Detect which cell encompasses the target text, then output its (x, y) center coordinate. 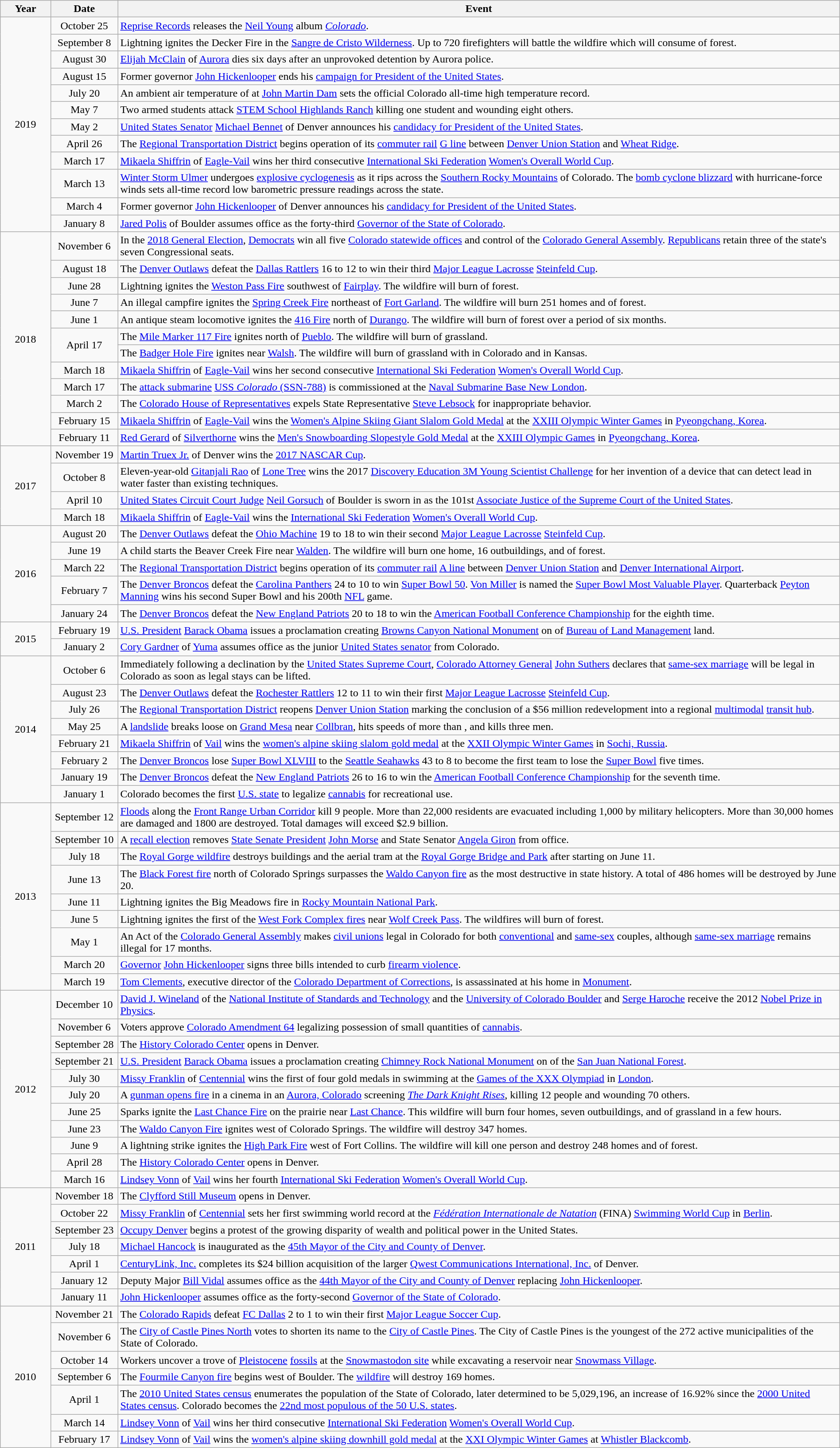
November 19 (84, 454)
Missy Franklin of Centennial wins the first of four gold medals in swimming at the Games of the XXX Olympiad in London. (478, 1078)
2016 (26, 574)
The Fourmile Canyon fire begins west of Boulder. The wildfire will destroy 169 homes. (478, 1377)
June 1 (84, 320)
September 6 (84, 1377)
Reprise Records releases the Neil Young album Colorado. (478, 26)
The Denver Outlaws defeat the Ohio Machine 19 to 18 to win their second Major League Lacrosse Steinfeld Cup. (478, 534)
August 15 (84, 76)
January 1 (84, 794)
Mikaela Shiffrin of Eagle-Vail wins the Women's Alpine Skiing Giant Slalom Gold Medal at the XXIII Olympic Winter Games in Pyeongchang, Korea. (478, 421)
The Mile Marker 117 Fire ignites north of Pueblo. The wildfire will burn of grassland. (478, 336)
April 10 (84, 500)
Former governor John Hickenlooper of Denver announces his candidacy for President of the United States. (478, 206)
October 25 (84, 26)
A child starts the Beaver Creek Fire near Walden. The wildfire will burn one home, 16 outbuildings, and of forest. (478, 551)
October 22 (84, 1213)
Michael Hancock is inaugurated as the 45th Mayor of the City and County of Denver. (478, 1247)
February 19 (84, 630)
June 28 (84, 286)
United States Circuit Court Judge Neil Gorsuch of Boulder is sworn in as the 101st Associate Justice of the Supreme Court of the United States. (478, 500)
Jared Polis of Boulder assumes office as the forty-third Governor of the State of Colorado. (478, 223)
U.S. President Barack Obama issues a proclamation creating Browns Canyon National Monument on of Bureau of Land Management land. (478, 630)
2018 (26, 339)
United States Senator Michael Bennet of Denver announces his candidacy for President of the United States. (478, 127)
March 13 (84, 183)
October 14 (84, 1360)
Lightning ignites the first of the West Fork Complex fires near Wolf Creek Pass. The wildfires will burn of forest. (478, 919)
Lindsey Vonn of Vail wins her fourth International Ski Federation Women's Overall World Cup. (478, 1179)
May 1 (84, 942)
An ambient air temperature of at John Martin Dam sets the official Colorado all-time high temperature record. (478, 93)
February 2 (84, 760)
August 23 (84, 693)
January 11 (84, 1297)
December 10 (84, 1004)
Workers uncover a trove of Pleistocene fossils at the Snowmastodon site while excavating a reservoir near Snowmass Village. (478, 1360)
September 23 (84, 1230)
The Denver Broncos lose Super Bowl XLVIII to the Seattle Seahawks 43 to 8 to become the first team to lose the Super Bowl five times. (478, 760)
May 25 (84, 726)
March 22 (84, 568)
June 9 (84, 1146)
January 8 (84, 223)
September 21 (84, 1061)
Lightning ignites the Decker Fire in the Sangre de Cristo Wilderness. Up to 720 firefighters will battle the wildfire which will consume of forest. (478, 43)
January 12 (84, 1280)
The Regional Transportation District begins operation of its commuter rail A line between Denver Union Station and Denver International Airport. (478, 568)
Date (84, 9)
Two armed students attack STEM School Highlands Ranch killing one student and wounding eight others. (478, 110)
Red Gerard of Silverthorne wins the Men's Snowboarding Slopestyle Gold Medal at the XXIII Olympic Games in Pyeongchang, Korea. (478, 437)
John Hickenlooper assumes office as the forty-second Governor of the State of Colorado. (478, 1297)
The Regional Transportation District begins operation of its commuter rail G line between Denver Union Station and Wheat Ridge. (478, 144)
Mikaela Shiffrin of Eagle-Vail wins the International Ski Federation Women's Overall World Cup. (478, 517)
January 2 (84, 647)
The attack submarine USS Colorado (SSN-788) is commissioned at the Naval Submarine Base New London. (478, 387)
Voters approve Colorado Amendment 64 legalizing possession of small quantities of cannabis. (478, 1027)
Lindsey Vonn of Vail wins the women's alpine skiing downhill gold medal at the XXI Olympic Winter Games at Whistler Blackcomb. (478, 1440)
July 26 (84, 710)
March 2 (84, 404)
February 17 (84, 1440)
2015 (26, 639)
The Badger Hole Fire ignites near Walsh. The wildfire will burn of grassland with in Colorado and in Kansas. (478, 353)
Lightning ignites the Weston Pass Fire southwest of Fairplay. The wildfire will burn of forest. (478, 286)
August 30 (84, 59)
January 24 (84, 613)
June 25 (84, 1112)
Governor John Hickenlooper signs three bills intended to curb firearm violence. (478, 965)
May 2 (84, 127)
October 8 (84, 477)
2011 (26, 1247)
The Denver Outlaws defeat the Rochester Rattlers 12 to 11 to win their first Major League Lacrosse Steinfeld Cup. (478, 693)
The Colorado House of Representatives expels State Representative Steve Lebsock for inappropriate behavior. (478, 404)
March 16 (84, 1179)
The Clyfford Still Museum opens in Denver. (478, 1196)
November 18 (84, 1196)
November 21 (84, 1314)
July 30 (84, 1078)
January 19 (84, 777)
An illegal campfire ignites the Spring Creek Fire northeast of Fort Garland. The wildfire will burn 251 homes and of forest. (478, 303)
Martin Truex Jr. of Denver wins the 2017 NASCAR Cup. (478, 454)
February 7 (84, 590)
Colorado becomes the first U.S. state to legalize cannabis for recreational use. (478, 794)
February 15 (84, 421)
The Denver Broncos defeat the New England Patriots 26 to 16 to win the American Football Conference Championship for the seventh time. (478, 777)
May 7 (84, 110)
The Colorado Rapids defeat FC Dallas 2 to 1 to win their first Major League Soccer Cup. (478, 1314)
An antique steam locomotive ignites the 416 Fire north of Durango. The wildfire will burn of forest over a period of six months. (478, 320)
2013 (26, 896)
June 11 (84, 902)
2012 (26, 1089)
February 21 (84, 743)
April 26 (84, 144)
Event (478, 9)
The Denver Broncos defeat the New England Patriots 20 to 18 to win the American Football Conference Championship for the eighth time. (478, 613)
October 6 (84, 670)
Former governor John Hickenlooper ends his campaign for President of the United States. (478, 76)
Missy Franklin of Centennial sets her first swimming world record at the Fédération Internationale de Natation (FINA) Swimming World Cup in Berlin. (478, 1213)
September 8 (84, 43)
A landslide breaks loose on Grand Mesa near Collbran, hits speeds of more than , and kills three men. (478, 726)
March 19 (84, 982)
Year (26, 9)
The Royal Gorge wildfire destroys buildings and the aerial tram at the Royal Gorge Bridge and Park after starting on June 11. (478, 857)
U.S. President Barack Obama issues a proclamation creating Chimney Rock National Monument on of the San Juan National Forest. (478, 1061)
June 13 (84, 879)
2014 (26, 729)
April 17 (84, 345)
Lindsey Vonn of Vail wins her third consecutive International Ski Federation Women's Overall World Cup. (478, 1422)
March 14 (84, 1422)
August 18 (84, 269)
Cory Gardner of Yuma assumes office as the junior United States senator from Colorado. (478, 647)
March 20 (84, 965)
Elijah McClain of Aurora dies six days after an unprovoked detention by Aurora police. (478, 59)
June 5 (84, 919)
CenturyLink, Inc. completes its $24 billion acquisition of the larger Qwest Communications International, Inc. of Denver. (478, 1264)
April 28 (84, 1163)
September 10 (84, 840)
March 4 (84, 206)
September 28 (84, 1044)
June 23 (84, 1129)
A gunman opens fire in a cinema in an Aurora, Colorado screening The Dark Knight Rises, killing 12 people and wounding 70 others. (478, 1095)
Mikaela Shiffrin of Eagle-Vail wins her third consecutive International Ski Federation Women's Overall World Cup. (478, 160)
Mikaela Shiffrin of Eagle-Vail wins her second consecutive International Ski Federation Women's Overall World Cup. (478, 370)
Tom Clements, executive director of the Colorado Department of Corrections, is assassinated at his home in Monument. (478, 982)
Lightning ignites the Big Meadows fire in Rocky Mountain National Park. (478, 902)
Mikaela Shiffrin of Vail wins the women's alpine skiing slalom gold medal at the XXII Olympic Winter Games in Sochi, Russia. (478, 743)
February 11 (84, 437)
2017 (26, 486)
2019 (26, 125)
September 12 (84, 816)
Deputy Major Bill Vidal assumes office as the 44th Mayor of the City and County of Denver replacing John Hickenlooper. (478, 1280)
The Waldo Canyon Fire ignites west of Colorado Springs. The wildfire will destroy 347 homes. (478, 1129)
June 19 (84, 551)
A lightning strike ignites the High Park Fire west of Fort Collins. The wildfire will kill one person and destroy 248 homes and of forest. (478, 1146)
A recall election removes State Senate President John Morse and State Senator Angela Giron from office. (478, 840)
The Denver Outlaws defeat the Dallas Rattlers 16 to 12 to win their third Major League Lacrosse Steinfeld Cup. (478, 269)
Occupy Denver begins a protest of the growing disparity of wealth and political power in the United States. (478, 1230)
June 7 (84, 303)
2010 (26, 1377)
August 20 (84, 534)
